Find where the given text appears and provide that cell's center as [x, y] coordinate. 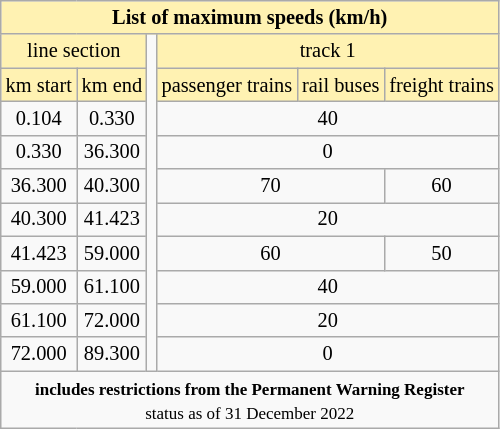
line section [74, 51]
List of maximum speeds (km/h) [250, 17]
km end [112, 85]
89.300 [112, 354]
0.104 [39, 118]
passenger trains [227, 85]
km start [39, 85]
freight trains [441, 85]
includes restrictions from the Permanent Warning Registerstatus as of 31 December 2022 [250, 400]
rail buses [340, 85]
track 1 [328, 51]
50 [441, 253]
70 [271, 186]
